Identify which cell holds the provided text, then report its (x, y) central coordinate. 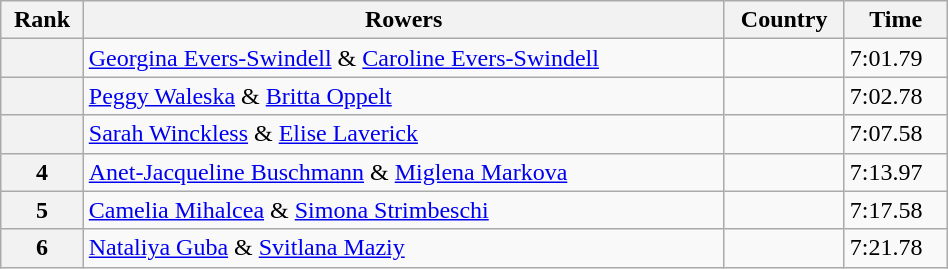
Country (784, 20)
7:01.79 (896, 58)
7:07.58 (896, 134)
7:02.78 (896, 96)
Time (896, 20)
Rowers (404, 20)
Nataliya Guba & Svitlana Maziy (404, 248)
6 (42, 248)
Rank (42, 20)
7:13.97 (896, 172)
Anet-Jacqueline Buschmann & Miglena Markova (404, 172)
Camelia Mihalcea & Simona Strimbeschi (404, 210)
Georgina Evers-Swindell & Caroline Evers-Swindell (404, 58)
7:17.58 (896, 210)
5 (42, 210)
Sarah Winckless & Elise Laverick (404, 134)
Peggy Waleska & Britta Oppelt (404, 96)
4 (42, 172)
7:21.78 (896, 248)
